Pinpoint the cell where the given text exists, returning its [x, y] midpoint coordinate. 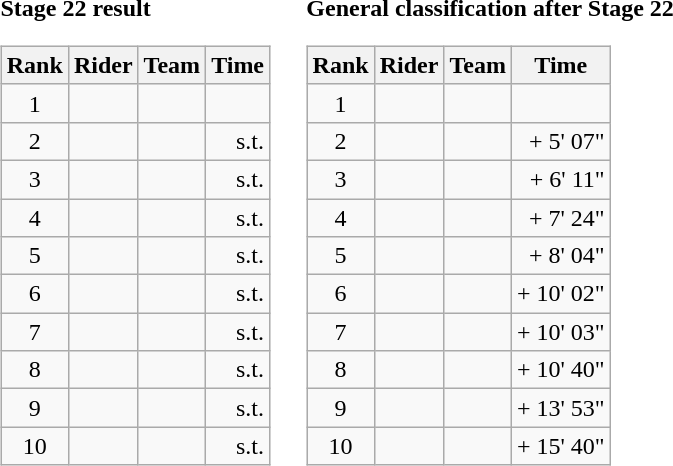
+ 10' 40" [560, 370]
+ 10' 02" [560, 294]
+ 8' 04" [560, 256]
+ 13' 53" [560, 408]
+ 6' 11" [560, 179]
+ 7' 24" [560, 217]
+ 15' 40" [560, 446]
+ 10' 03" [560, 332]
+ 5' 07" [560, 141]
